Identify which cell holds the provided text, then report its (X, Y) central coordinate. 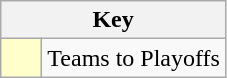
Teams to Playoffs (134, 58)
Key (114, 20)
